For the text-containing cell, return its midpoint in (x, y) coordinate format. 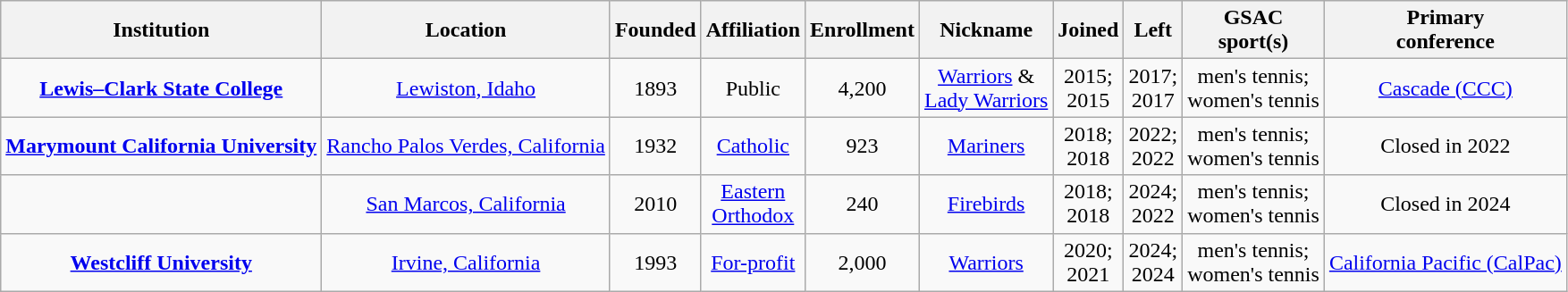
Enrollment (863, 30)
Firebirds (985, 204)
1893 (655, 88)
2017;2017 (1153, 88)
Lewis–Clark State College (161, 88)
GSACsport(s) (1253, 30)
2,000 (863, 263)
2024;2022 (1153, 204)
Westcliff University (161, 263)
Closed in 2022 (1445, 146)
2024;2024 (1153, 263)
California Pacific (CalPac) (1445, 263)
Warriors &Lady Warriors (985, 88)
1932 (655, 146)
1993 (655, 263)
For-profit (753, 263)
Location (467, 30)
Rancho Palos Verdes, California (467, 146)
Primaryconference (1445, 30)
4,200 (863, 88)
Lewiston, Idaho (467, 88)
Founded (655, 30)
Public (753, 88)
Closed in 2024 (1445, 204)
Mariners (985, 146)
Irvine, California (467, 263)
EasternOrthodox (753, 204)
Institution (161, 30)
2010 (655, 204)
2022;2022 (1153, 146)
2020;2021 (1089, 263)
Left (1153, 30)
Marymount California University (161, 146)
2015;2015 (1089, 88)
Warriors (985, 263)
Catholic (753, 146)
Nickname (985, 30)
923 (863, 146)
Affiliation (753, 30)
San Marcos, California (467, 204)
240 (863, 204)
Cascade (CCC) (1445, 88)
Joined (1089, 30)
